Return (X, Y) of the center of cell containing provided text 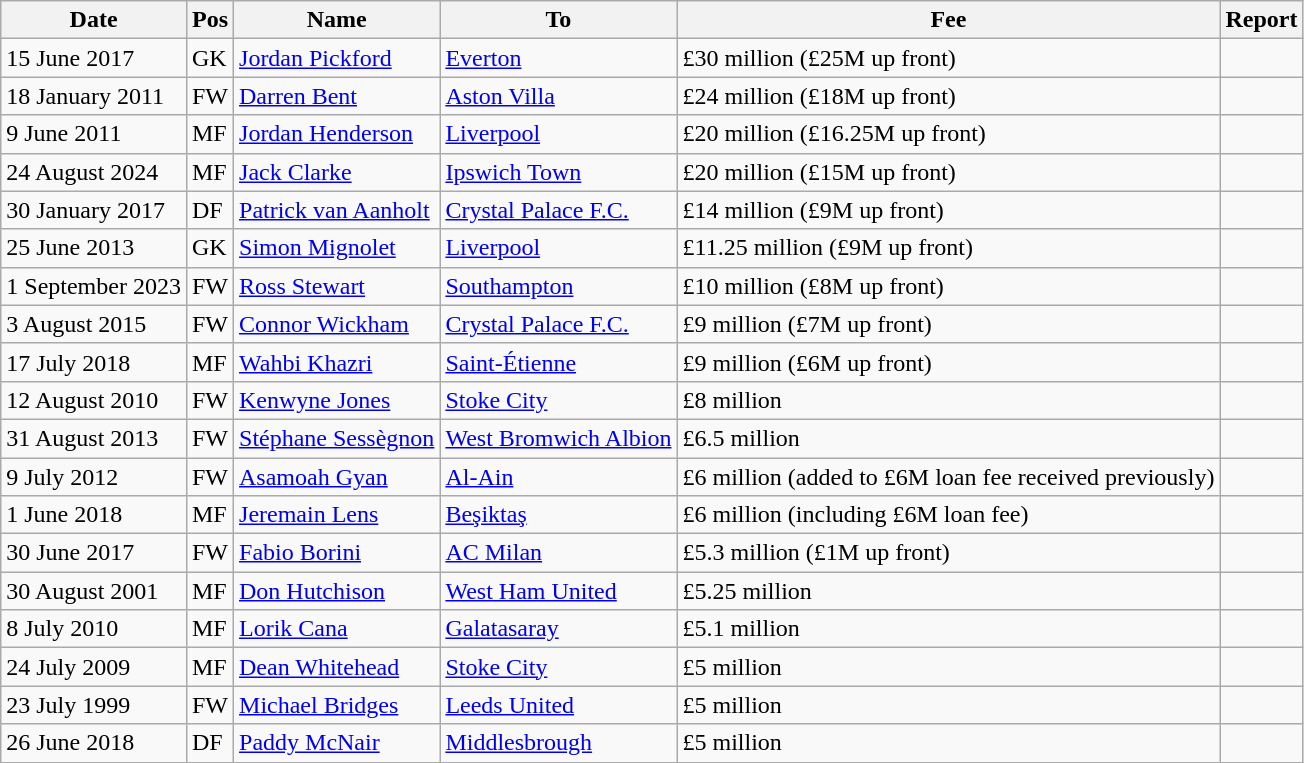
£20 million (£16.25M up front) (948, 134)
8 July 2010 (94, 629)
AC Milan (558, 553)
Patrick van Aanholt (337, 210)
Don Hutchison (337, 591)
Name (337, 20)
12 August 2010 (94, 400)
18 January 2011 (94, 96)
Beşiktaş (558, 515)
Darren Bent (337, 96)
Saint-Étienne (558, 362)
West Bromwich Albion (558, 438)
15 June 2017 (94, 58)
Stéphane Sessègnon (337, 438)
Jordan Pickford (337, 58)
Dean Whitehead (337, 667)
24 July 2009 (94, 667)
Date (94, 20)
£30 million (£25M up front) (948, 58)
1 September 2023 (94, 286)
Everton (558, 58)
West Ham United (558, 591)
£9 million (£6M up front) (948, 362)
Jack Clarke (337, 172)
£11.25 million (£9M up front) (948, 248)
31 August 2013 (94, 438)
Asamoah Gyan (337, 477)
Jeremain Lens (337, 515)
Leeds United (558, 705)
Aston Villa (558, 96)
Galatasaray (558, 629)
23 July 1999 (94, 705)
£24 million (£18M up front) (948, 96)
Jordan Henderson (337, 134)
Pos (210, 20)
Ross Stewart (337, 286)
£8 million (948, 400)
Fabio Borini (337, 553)
24 August 2024 (94, 172)
£6 million (added to £6M loan fee received previously) (948, 477)
Wahbi Khazri (337, 362)
Lorik Cana (337, 629)
£5.1 million (948, 629)
To (558, 20)
Al-Ain (558, 477)
1 June 2018 (94, 515)
£6 million (including £6M loan fee) (948, 515)
£5.3 million (£1M up front) (948, 553)
3 August 2015 (94, 324)
Paddy McNair (337, 743)
£6.5 million (948, 438)
£14 million (£9M up front) (948, 210)
25 June 2013 (94, 248)
Connor Wickham (337, 324)
Simon Mignolet (337, 248)
£20 million (£15M up front) (948, 172)
£9 million (£7M up front) (948, 324)
9 June 2011 (94, 134)
Report (1262, 20)
Middlesbrough (558, 743)
9 July 2012 (94, 477)
Ipswich Town (558, 172)
Michael Bridges (337, 705)
30 August 2001 (94, 591)
30 January 2017 (94, 210)
17 July 2018 (94, 362)
26 June 2018 (94, 743)
Fee (948, 20)
£5.25 million (948, 591)
£10 million (£8M up front) (948, 286)
30 June 2017 (94, 553)
Southampton (558, 286)
Kenwyne Jones (337, 400)
